Identify which cell holds the provided text, then report its [X, Y] central coordinate. 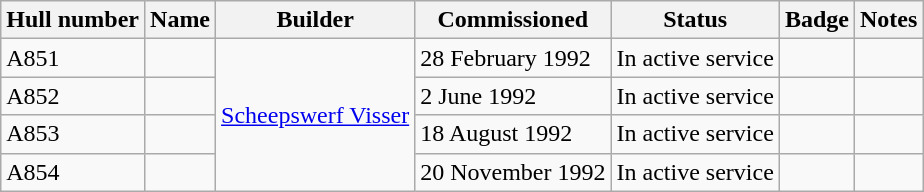
28 February 1992 [513, 58]
Status [695, 20]
Builder [316, 20]
Badge [816, 20]
18 August 1992 [513, 134]
Name [180, 20]
2 June 1992 [513, 96]
Scheepswerf Visser [316, 115]
20 November 1992 [513, 172]
Notes [888, 20]
A852 [73, 96]
A854 [73, 172]
A853 [73, 134]
Hull number [73, 20]
A851 [73, 58]
Commissioned [513, 20]
